Capture the cell that displays the provided text and extract its (X, Y) central coordinate. 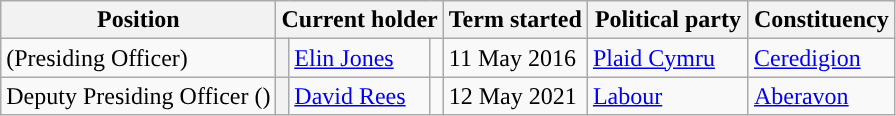
Elin Jones (360, 58)
Current holder (360, 20)
12 May 2021 (515, 96)
Political party (668, 20)
Constituency (821, 20)
Position (138, 20)
Aberavon (821, 96)
11 May 2016 (515, 58)
Deputy Presiding Officer () (138, 96)
Plaid Cymru (668, 58)
David Rees (360, 96)
Term started (515, 20)
Labour (668, 96)
Ceredigion (821, 58)
(Presiding Officer) (138, 58)
